Search for the cell housing the specified text and yield its [x, y] center coordinate. 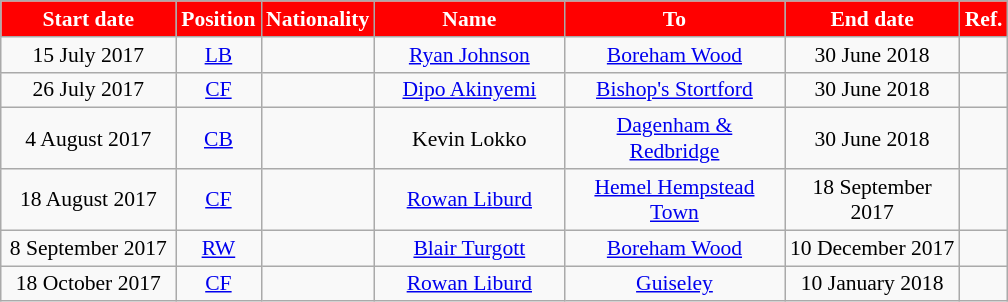
10 January 2018 [872, 284]
Name [469, 19]
LB [218, 55]
Kevin Lokko [469, 138]
4 August 2017 [88, 138]
Dagenham & Redbridge [674, 138]
18 October 2017 [88, 284]
To [674, 19]
Ref. [984, 19]
Guiseley [674, 284]
10 December 2017 [872, 248]
Ryan Johnson [469, 55]
Bishop's Stortford [674, 90]
Hemel Hempstead Town [674, 200]
End date [872, 19]
Start date [88, 19]
8 September 2017 [88, 248]
18 August 2017 [88, 200]
Dipo Akinyemi [469, 90]
15 July 2017 [88, 55]
Nationality [318, 19]
CB [218, 138]
Blair Turgott [469, 248]
26 July 2017 [88, 90]
RW [218, 248]
Position [218, 19]
18 September 2017 [872, 200]
